From the cell containing the given text, extract its center point as [X, Y] coordinate. 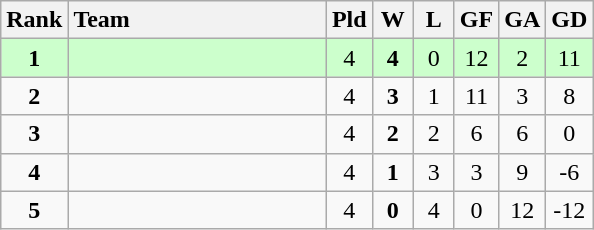
9 [522, 172]
8 [570, 96]
L [434, 20]
W [392, 20]
GF [476, 20]
5 [34, 210]
Pld [349, 20]
GD [570, 20]
-6 [570, 172]
Rank [34, 20]
-12 [570, 210]
GA [522, 20]
Team [198, 20]
